Return [X, Y] of the center of cell containing provided text 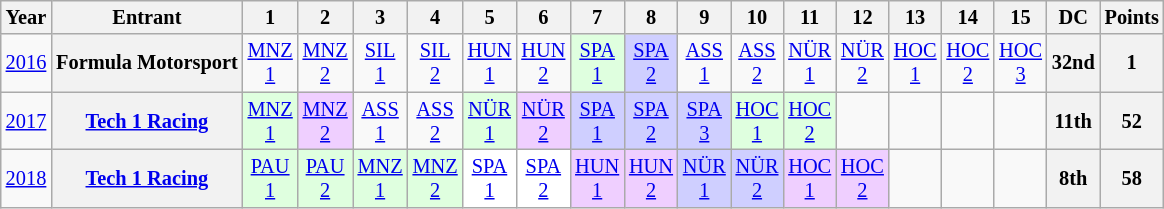
13 [916, 17]
2016 [26, 63]
SIL2 [436, 63]
2018 [26, 178]
PAU1 [270, 178]
10 [758, 17]
DC [1074, 17]
8th [1074, 178]
11 [810, 17]
7 [597, 17]
SPA3 [704, 121]
2 [326, 17]
11th [1074, 121]
4 [436, 17]
58 [1132, 178]
15 [1020, 17]
Year [26, 17]
SIL1 [380, 63]
12 [862, 17]
HOC3 [1020, 63]
14 [968, 17]
PAU2 [326, 178]
6 [543, 17]
8 [651, 17]
3 [380, 17]
2017 [26, 121]
Entrant [146, 17]
32nd [1074, 63]
5 [490, 17]
Points [1132, 17]
9 [704, 17]
52 [1132, 121]
Formula Motorsport [146, 63]
